Determine the [X, Y] coordinate at the center of the cell enclosing the given text.  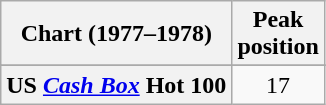
US Cash Box Hot 100 [116, 85]
Chart (1977–1978) [116, 34]
17 [278, 85]
Peakposition [278, 34]
